For the text-containing cell, return its midpoint in (x, y) coordinate format. 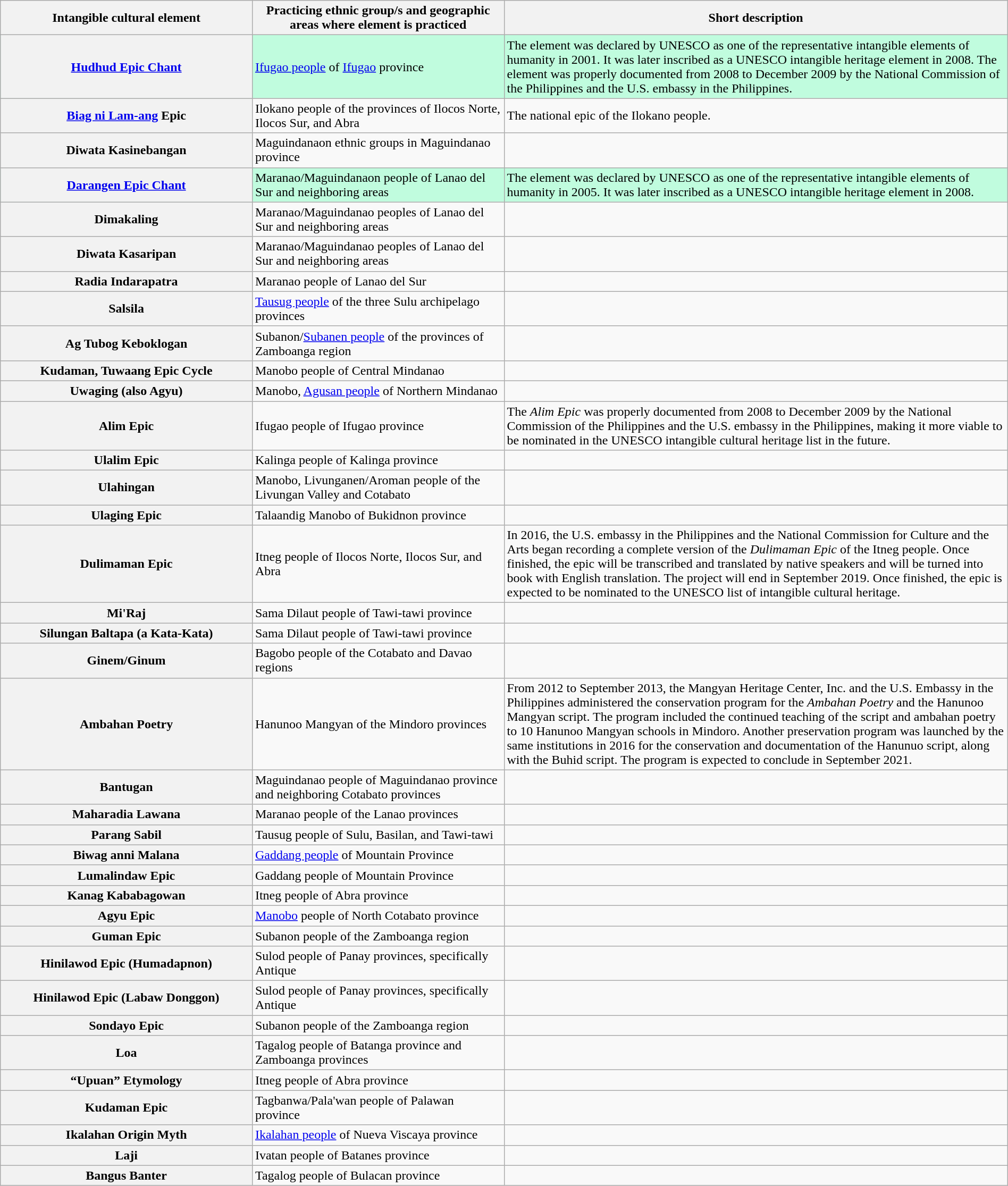
Maharadia Lawana (127, 814)
Biag ni Lam-ang Epic (127, 116)
Ginem/Ginum (127, 660)
Salsila (127, 308)
Hanunoo Mangyan of the Mindoro provinces (378, 724)
Radia Indarapatra (127, 281)
Ulahingan (127, 488)
Parang Sabil (127, 835)
Intangible cultural element (127, 18)
Ilokano people of the provinces of Ilocos Norte, Ilocos Sur, and Abra (378, 116)
Manobo, Livunganen/Aroman people of the Livungan Valley and Cotabato (378, 488)
Silungan Baltapa (a Kata-Kata) (127, 633)
Diwata Kasinebangan (127, 150)
Alim Epic (127, 425)
The national epic of the Ilokano people. (756, 116)
Bangus Banter (127, 1175)
Short description (756, 18)
Darangen Epic Chant (127, 185)
Maranao people of Lanao del Sur (378, 281)
Guman Epic (127, 936)
Ikalahan Origin Myth (127, 1135)
Manobo people of Central Mindanao (378, 371)
Maguindanaon ethnic groups in Maguindanao province (378, 150)
Tausug people of Sulu, Basilan, and Tawi-tawi (378, 835)
Biwag anni Malana (127, 855)
Maguindanao people of Maguindanao province and neighboring Cotabato provinces (378, 787)
Ikalahan people of Nueva Viscaya province (378, 1135)
Hudhud Epic Chant (127, 67)
Sondayo Epic (127, 1025)
Loa (127, 1053)
Diwata Kasaripan (127, 254)
Kanag Kababagowan (127, 895)
Mi'Raj (127, 613)
Bagobo people of the Cotabato and Davao regions (378, 660)
Manobo, Agusan people of Northern Mindanao (378, 391)
Ag Tubog Keboklogan (127, 343)
Laji (127, 1155)
Ivatan people of Batanes province (378, 1155)
Subanon/Subanen people of the provinces of Zamboanga region (378, 343)
Uwaging (also Agyu) (127, 391)
Hinilawod Epic (Humadapnon) (127, 963)
Kudaman Epic (127, 1108)
Maranao people of the Lanao provinces (378, 814)
Kudaman, Tuwaang Epic Cycle (127, 371)
Talaandig Manobo of Bukidnon province (378, 515)
Dulimaman Epic (127, 564)
“Upuan” Etymology (127, 1080)
Tausug people of the three Sulu archipelago provinces (378, 308)
Dimakaling (127, 219)
Itneg people of Ilocos Norte, Ilocos Sur, and Abra (378, 564)
Tagalog people of Bulacan province (378, 1175)
Kalinga people of Kalinga province (378, 460)
Manobo people of North Cotabato province (378, 915)
Agyu Epic (127, 915)
Tagbanwa/Pala'wan people of Palawan province (378, 1108)
Lumalindaw Epic (127, 875)
Hinilawod Epic (Labaw Donggon) (127, 998)
Ambahan Poetry (127, 724)
Ulalim Epic (127, 460)
Tagalog people of Batanga province and Zamboanga provinces (378, 1053)
Practicing ethnic group/s and geographic areas where element is practiced (378, 18)
Bantugan (127, 787)
Maranao/Maguindanaon people of Lanao del Sur and neighboring areas (378, 185)
Ulaging Epic (127, 515)
